Detect which cell encompasses the target text, then output its [X, Y] center coordinate. 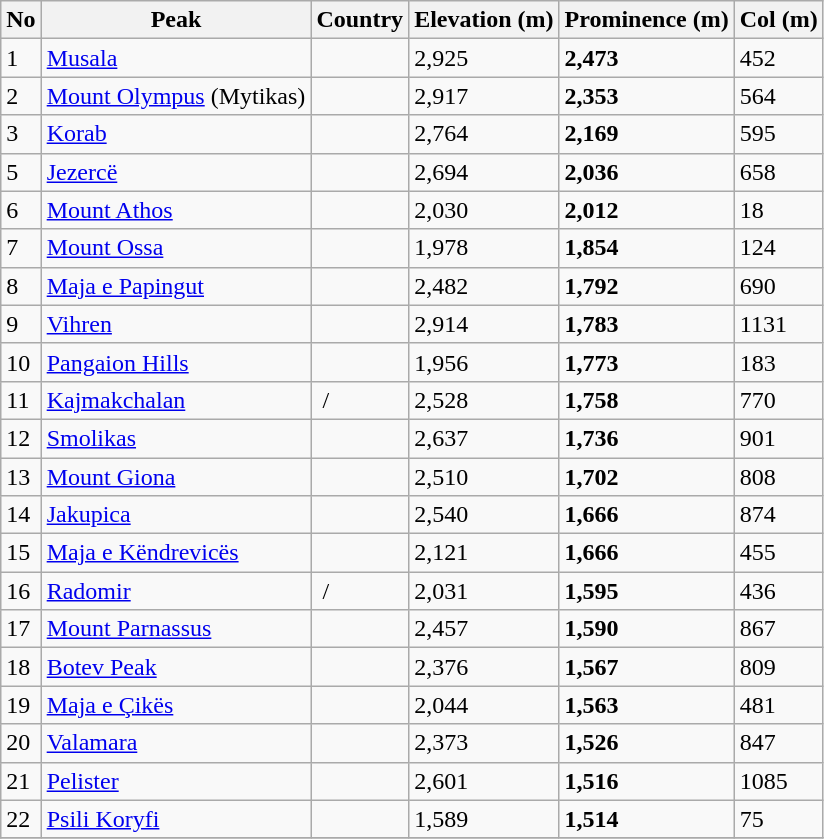
658 [778, 172]
16 [21, 591]
2,353 [646, 96]
Mount Athos [176, 210]
Mount Parnassus [176, 629]
452 [778, 58]
2,121 [484, 553]
874 [778, 515]
6 [21, 210]
2,510 [484, 477]
770 [778, 400]
1,516 [646, 781]
2,036 [646, 172]
2,925 [484, 58]
11 [21, 400]
2,473 [646, 58]
14 [21, 515]
2,914 [484, 324]
1,792 [646, 286]
7 [21, 248]
808 [778, 477]
183 [778, 362]
75 [778, 819]
564 [778, 96]
2,169 [646, 134]
Maja e Papingut [176, 286]
1,589 [484, 819]
Botev Peak [176, 667]
Jezercë [176, 172]
Maja e Çikës [176, 705]
3 [21, 134]
Maja e Këndrevicës [176, 553]
1,514 [646, 819]
2,694 [484, 172]
2,540 [484, 515]
2,482 [484, 286]
Smolikas [176, 438]
Mount Ossa [176, 248]
2,376 [484, 667]
436 [778, 591]
Mount Giona [176, 477]
1,978 [484, 248]
2,601 [484, 781]
1085 [778, 781]
20 [21, 743]
17 [21, 629]
22 [21, 819]
2 [21, 96]
455 [778, 553]
1,702 [646, 477]
Valamara [176, 743]
8 [21, 286]
Kajmakchalan [176, 400]
19 [21, 705]
2,637 [484, 438]
No [21, 20]
901 [778, 438]
Country [360, 20]
1,783 [646, 324]
Pangaion Hills [176, 362]
2,030 [484, 210]
1131 [778, 324]
1,526 [646, 743]
2,373 [484, 743]
690 [778, 286]
Peak [176, 20]
Vihren [176, 324]
481 [778, 705]
2,764 [484, 134]
1,854 [646, 248]
1,736 [646, 438]
Jakupica [176, 515]
2,044 [484, 705]
15 [21, 553]
2,457 [484, 629]
Pelister [176, 781]
Mount Olympus (Mytikas) [176, 96]
Radomir [176, 591]
1,590 [646, 629]
1 [21, 58]
809 [778, 667]
847 [778, 743]
Prominence (m) [646, 20]
13 [21, 477]
Elevation (m) [484, 20]
2,012 [646, 210]
21 [21, 781]
Col (m) [778, 20]
1,567 [646, 667]
1,563 [646, 705]
10 [21, 362]
1,758 [646, 400]
2,528 [484, 400]
Musala [176, 58]
1,956 [484, 362]
1,773 [646, 362]
124 [778, 248]
2,917 [484, 96]
9 [21, 324]
5 [21, 172]
595 [778, 134]
867 [778, 629]
Psili Koryfi [176, 819]
1,595 [646, 591]
12 [21, 438]
Korab [176, 134]
2,031 [484, 591]
